Provide the [X, Y] coordinate of the cell's center where the given text is located.  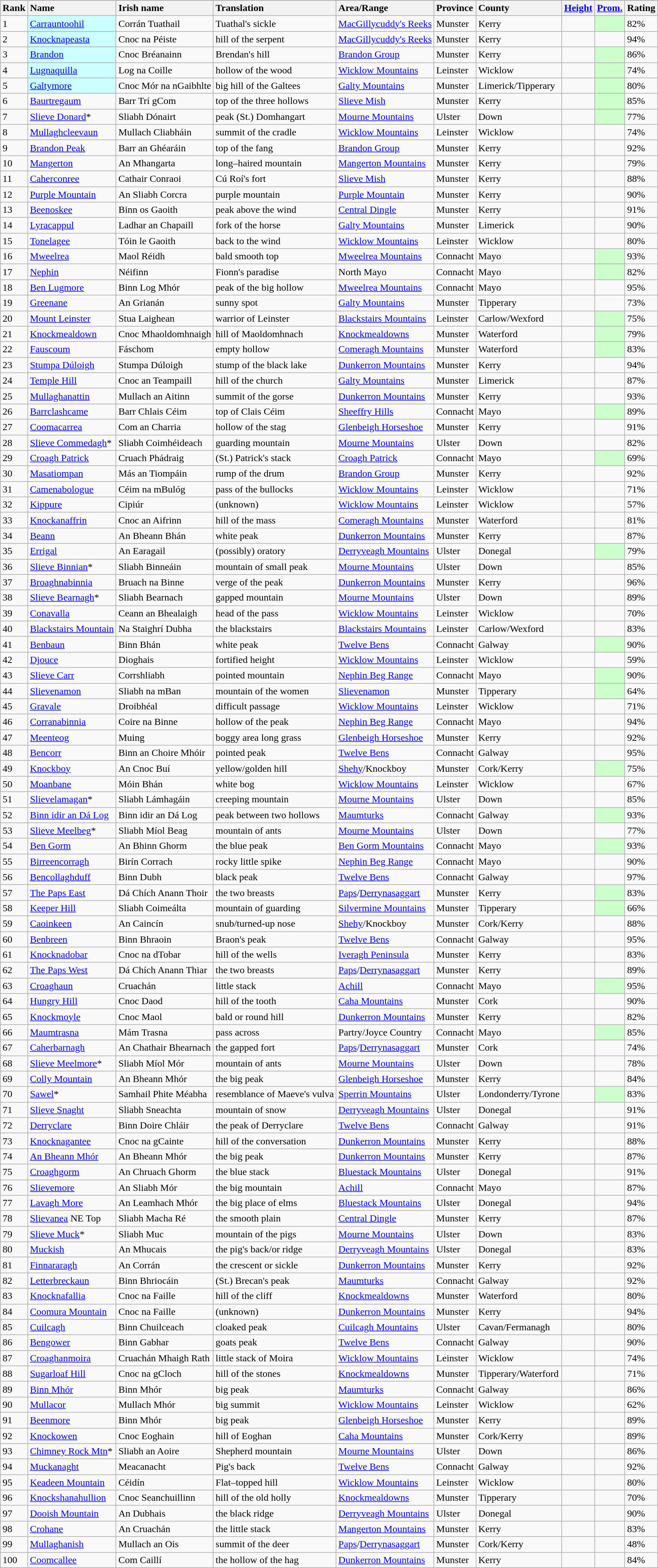
hill of the stones [275, 1374]
10 [14, 163]
Caherconree [72, 179]
Braon's peak [275, 939]
63 [14, 986]
Caoinkeen [72, 923]
hill of the conversation [275, 1141]
Cnoc na gCainte [165, 1141]
40 [14, 629]
the gapped fort [275, 1048]
2 [14, 39]
Shepherd mountain [275, 1451]
An Bhinn Ghorm [165, 846]
79 [14, 1234]
Mullaghanish [72, 1544]
Log na Coille [165, 70]
Cavan/Fermanagh [519, 1327]
Bencorr [72, 753]
Sliabh Macha Ré [165, 1219]
Céidín [165, 1482]
Cnoc na Péiste [165, 39]
57 [14, 892]
59 [14, 923]
69 [14, 1079]
pointed peak [275, 753]
Tipperary/Waterford [519, 1374]
Cathair Conraoi [165, 179]
Mangerton [72, 163]
Limerick/Tipperary [519, 86]
guarding mountain [275, 442]
Binn Chuilceach [165, 1327]
Iveragh Peninsula [385, 955]
3 [14, 55]
Mullaghanattin [72, 396]
Muckish [72, 1250]
Sliabh Lámhagáin [165, 799]
Slieve Meelmore* [72, 1063]
14 [14, 225]
43 [14, 675]
Carrauntoohil [72, 24]
55 [14, 861]
big summit [275, 1405]
62% [641, 1405]
long–haired mountain [275, 163]
Binn Gabhar [165, 1343]
Knockmoyle [72, 1017]
hollow of the peak [275, 722]
hill of the tooth [275, 1001]
the blue peak [275, 846]
Cnoc Eoghain [165, 1435]
Sliabh Míol Mór [165, 1063]
80 [14, 1250]
Gravale [72, 707]
Knockshanahullion [72, 1498]
89 [14, 1389]
The Paps West [72, 970]
mountain of guarding [275, 908]
81% [641, 520]
Benbaun [72, 644]
Caherbarnagh [72, 1048]
71 [14, 1110]
verge of the peak [275, 582]
32 [14, 505]
Colly Mountain [72, 1079]
78% [641, 1063]
Móin Bhán [165, 784]
Errigal [72, 551]
35 [14, 551]
back to the wind [275, 241]
hollow of the stag [275, 427]
Mullach Cliabháin [165, 132]
46 [14, 722]
8 [14, 132]
Cnoc Mór na nGaibhlte [165, 86]
Bengower [72, 1343]
Knocknagantee [72, 1141]
Croaghanmoira [72, 1358]
67% [641, 784]
19 [14, 303]
The Paps East [72, 892]
Cuilcagh [72, 1327]
88 [14, 1374]
goats peak [275, 1343]
49 [14, 769]
68 [14, 1063]
Conavalla [72, 613]
fork of the horse [275, 225]
An Cruachán [165, 1529]
Greenane [72, 303]
75 [14, 1172]
1 [14, 24]
Ben Gorm Mountains [385, 846]
99 [14, 1544]
Cruachán Mhaigh Rath [165, 1358]
Rating [641, 8]
Corrshliabh [165, 675]
Sliabh Míol Beag [165, 830]
Barrclashcame [72, 411]
Sliabh Bearnach [165, 598]
rump of the drum [275, 474]
the big place of elms [275, 1203]
fortified height [275, 660]
Corranabinnia [72, 722]
bald or round hill [275, 1017]
Meacanacht [165, 1467]
Bruach na Binne [165, 582]
Sperrin Mountains [385, 1094]
head of the pass [275, 613]
100 [14, 1560]
86 [14, 1343]
mountain of snow [275, 1110]
94 [14, 1467]
Mám Trasna [165, 1032]
9 [14, 148]
Crohane [72, 1529]
58 [14, 908]
Moanbane [72, 784]
Coomacarrea [72, 427]
(St.) Brecan's peak [275, 1281]
(possibly) oratory [275, 551]
An Caincín [165, 923]
Prom. [610, 8]
Cnoc an Aifrinn [165, 520]
Slieve Carr [72, 675]
Com Caillí [165, 1560]
Sliabh Coimeálta [165, 908]
mountain of small peak [275, 567]
peak of the big hollow [275, 287]
Sliabh Dónairt [165, 117]
Partry/Joyce Country [385, 1032]
91 [14, 1420]
Binn an Choire Mhóir [165, 753]
7 [14, 117]
96% [641, 582]
sunny spot [275, 303]
Baurtregaum [72, 101]
the crescent or sickle [275, 1265]
Binn Bhriocáin [165, 1281]
Tuathal's sickle [275, 24]
pointed mountain [275, 675]
the hollow of the hag [275, 1560]
Slieve Muck* [72, 1234]
Barr Trí gCom [165, 101]
summit of the gorse [275, 396]
top of Clais Céim [275, 411]
Cnoc na gCloch [165, 1374]
An Dubhais [165, 1513]
An Leamhach Mhór [165, 1203]
Cnoc Bréanainn [165, 55]
Keeper Hill [72, 908]
little stack [275, 986]
hill of the mass [275, 520]
16 [14, 256]
Knocknadobar [72, 955]
the smooth plain [275, 1219]
Mullach an Aitinn [165, 396]
hill of the wells [275, 955]
little stack of Moira [275, 1358]
Knockowen [72, 1435]
hill of the cliff [275, 1296]
Mullach Mhór [165, 1405]
peak (St.) Domhangart [275, 117]
22 [14, 349]
24 [14, 380]
Cnoc Seanchuillinn [165, 1498]
Beenmore [72, 1420]
Sliabh Binneáin [165, 567]
Slievanea NE Top [72, 1219]
Fáschom [165, 349]
Barr Chlais Céim [165, 411]
Coomura Mountain [72, 1312]
Cipiúr [165, 505]
Na Staighrí Dubha [165, 629]
big hill of the Galtees [275, 86]
78 [14, 1219]
Galtymore [72, 86]
Irish name [165, 8]
County [519, 8]
12 [14, 194]
52 [14, 815]
Binn Doire Chláir [165, 1125]
Beenoskee [72, 210]
Binn Bhraoin [165, 939]
45 [14, 707]
Maol Réidh [165, 256]
6 [14, 101]
Height [578, 8]
Coire na Binne [165, 722]
Binn Log Mhór [165, 287]
the peak of Derryclare [275, 1125]
Binn Dubh [165, 877]
Sliabh an Aoire [165, 1451]
Blackstairs Mountain [72, 629]
93 [14, 1451]
boggy area long grass [275, 738]
An Corrán [165, 1265]
Slieve Bearnagh* [72, 598]
Londonderry/Tyrone [519, 1094]
Knockmealdown [72, 334]
Flat–topped hill [275, 1482]
47 [14, 738]
Muing [165, 738]
36 [14, 567]
4 [14, 70]
66 [14, 1032]
Sheeffry Hills [385, 411]
27 [14, 427]
96 [14, 1498]
Keadeen Mountain [72, 1482]
Croaghgorm [72, 1172]
Bencollaghduff [72, 877]
An Chruach Ghorm [165, 1172]
Mullach an Ois [165, 1544]
Ladhar an Chapaill [165, 225]
Finnararagh [72, 1265]
98 [14, 1529]
Province [455, 8]
Mount Leinster [72, 318]
Coomcallee [72, 1560]
Lavagh More [72, 1203]
Kippure [72, 505]
Sliabh Coimhéideach [165, 442]
Hungry Hill [72, 1001]
25 [14, 396]
mountain of the pigs [275, 1234]
rocky little spike [275, 861]
Lugnaquilla [72, 70]
74 [14, 1156]
Corrán Tuathail [165, 24]
Tonelagee [72, 241]
Rank [14, 8]
Tóin le Gaoith [165, 241]
Cuilcagh Mountains [385, 1327]
Croaghaun [72, 986]
Mullaghcleevaun [72, 132]
84 [14, 1312]
Knocknapeasta [72, 39]
Dá Chích Anann Thiar [165, 970]
50 [14, 784]
Temple Hill [72, 380]
Lyracappul [72, 225]
black peak [275, 877]
the big mountain [275, 1188]
difficult passage [275, 707]
An Mhucais [165, 1250]
60 [14, 939]
An Bheann Bhán [165, 536]
Dá Chích Anann Thoir [165, 892]
pass of the bullocks [275, 489]
62 [14, 970]
64 [14, 1001]
hill of the church [275, 380]
Maumtrasna [72, 1032]
the blackstairs [275, 629]
An Chathair Bhearnach [165, 1048]
34 [14, 536]
the little stack [275, 1529]
97 [14, 1513]
11 [14, 179]
Slieve Binnian* [72, 567]
Silvermine Mountains [385, 908]
An Sliabh Mór [165, 1188]
Brendan's hill [275, 55]
31 [14, 489]
Cnoc Daod [165, 1001]
Knockanaffrin [72, 520]
Fauscoum [72, 349]
An Mhangarta [165, 163]
Dioghais [165, 660]
Masatiompan [72, 474]
67 [14, 1048]
Brandon [72, 55]
stump of the black lake [275, 365]
peak between two hollows [275, 815]
87 [14, 1358]
Name [72, 8]
Knockboy [72, 769]
Binn os Gaoith [165, 210]
41 [14, 644]
39 [14, 613]
37 [14, 582]
77 [14, 1203]
Slieve Meelbeg* [72, 830]
59% [641, 660]
An Earagail [165, 551]
Nephin [72, 272]
creeping mountain [275, 799]
Céim na mBulóg [165, 489]
Slieve Donard* [72, 117]
warrior of Leinster [275, 318]
15 [14, 241]
Cruach Phádraig [165, 458]
yellow/golden hill [275, 769]
61 [14, 955]
Meenteog [72, 738]
purple mountain [275, 194]
82 [14, 1281]
bald smooth top [275, 256]
Birín Corrach [165, 861]
90 [14, 1405]
72 [14, 1125]
30 [14, 474]
mountain of the women [275, 691]
28 [14, 442]
48% [641, 1544]
Fionn's paradise [275, 272]
summit of the deer [275, 1544]
snub/turned-up nose [275, 923]
Cruachán [165, 986]
Ben Lugmore [72, 287]
An Grianán [165, 303]
17 [14, 272]
empty hollow [275, 349]
76 [14, 1188]
Letterbreckaun [72, 1281]
Birreencorragh [72, 861]
Sawel* [72, 1094]
70 [14, 1094]
38 [14, 598]
Slieve Snaght [72, 1110]
cloaked peak [275, 1327]
57% [641, 505]
hill of the old holly [275, 1498]
81 [14, 1265]
48 [14, 753]
Binn Bhán [165, 644]
65 [14, 1017]
Cnoc an Teampaill [165, 380]
peak above the wind [275, 210]
26 [14, 411]
hill of the serpent [275, 39]
Area/Range [385, 8]
Néifinn [165, 272]
5 [14, 86]
Ceann an Bhealaigh [165, 613]
Translation [275, 8]
56 [14, 877]
Dooish Mountain [72, 1513]
20 [14, 318]
the blue stack [275, 1172]
Knocknafallia [72, 1296]
Derryclare [72, 1125]
Droibhéal [165, 707]
resemblance of Maeve's vulva [275, 1094]
Más an Tiompáin [165, 474]
Muckanaght [72, 1467]
Barr an Ghéaráin [165, 148]
Cnoc Mhaoldomhnaigh [165, 334]
Slievemore [72, 1188]
44 [14, 691]
Pig's back [275, 1467]
Samhail Phite Méabha [165, 1094]
21 [14, 334]
51 [14, 799]
Slieve Commedagh* [72, 442]
18 [14, 287]
Djouce [72, 660]
the black ridge [275, 1513]
23 [14, 365]
hill of Eoghan [275, 1435]
Ben Gorm [72, 846]
Broaghnabinnia [72, 582]
Mullacor [72, 1405]
53 [14, 830]
42 [14, 660]
North Mayo [385, 272]
Sliabh Sneachta [165, 1110]
summit of the cradle [275, 132]
66% [641, 908]
29 [14, 458]
gapped mountain [275, 598]
Cú Roí's fort [275, 179]
Benbreen [72, 939]
Stua Laighean [165, 318]
top of the three hollows [275, 101]
Brandon Peak [72, 148]
69% [641, 458]
Mweelrea [72, 256]
An Cnoc Buí [165, 769]
Cnoc na dTobar [165, 955]
13 [14, 210]
33 [14, 520]
Cnoc Maol [165, 1017]
73 [14, 1141]
Sugarloaf Hill [72, 1374]
top of the fang [275, 148]
Sliabh Muc [165, 1234]
white bog [275, 784]
pass across [275, 1032]
Beann [72, 536]
83 [14, 1296]
hollow of the wood [275, 70]
64% [641, 691]
73% [641, 303]
54 [14, 846]
92 [14, 1435]
Chimney Rock Mtn* [72, 1451]
Com an Charria [165, 427]
85 [14, 1327]
Camenabologue [72, 489]
Sliabh na mBan [165, 691]
(St.) Patrick's stack [275, 458]
Slievelamagan* [72, 799]
hill of Maoldomhnach [275, 334]
An Sliabh Corcra [165, 194]
95 [14, 1482]
the pig's back/or ridge [275, 1250]
97% [641, 877]
